Extract the (x, y) coordinate from the center of the cell holding the provided text.  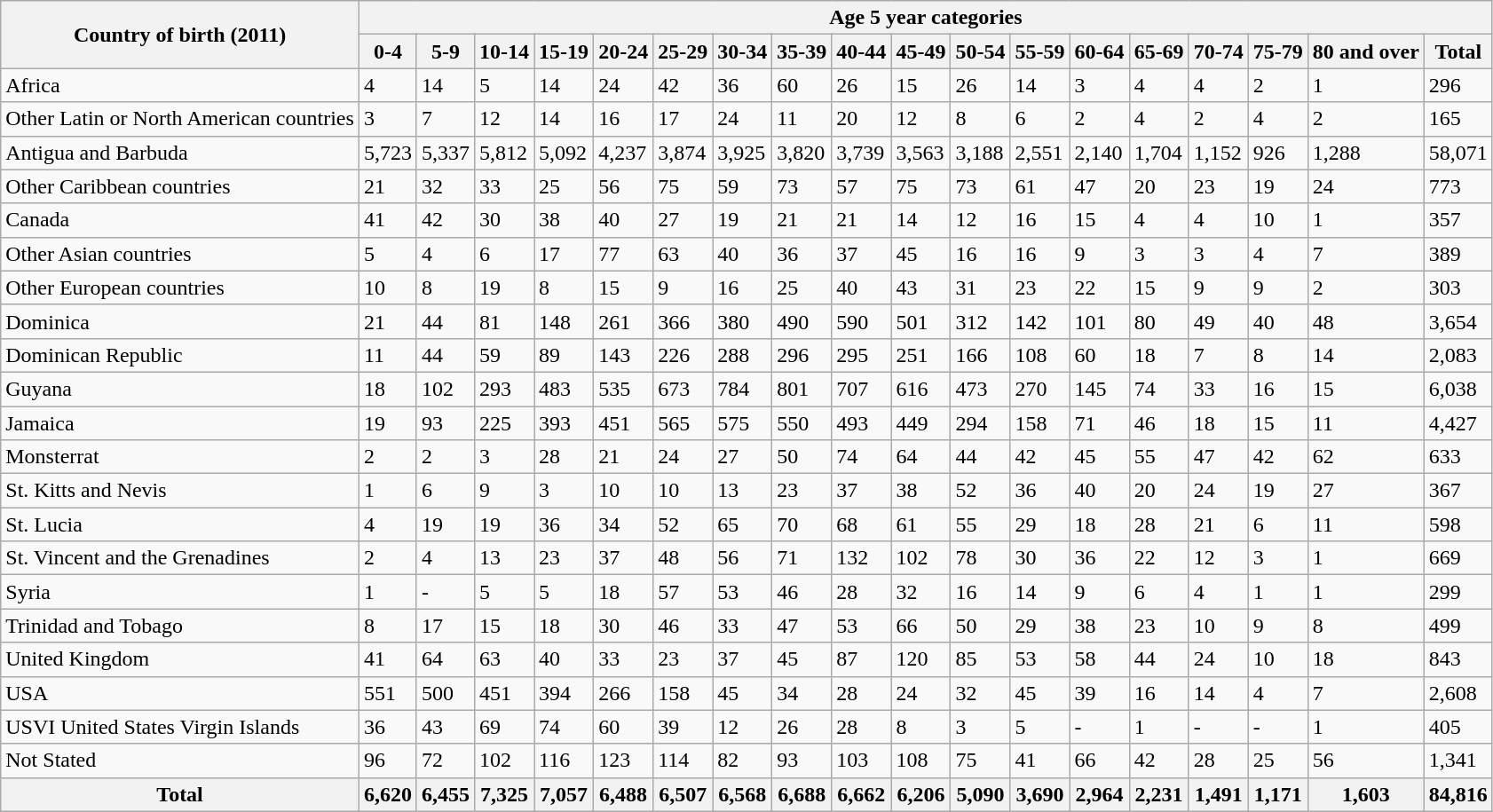
20-24 (623, 51)
123 (623, 761)
40-44 (861, 51)
389 (1457, 254)
380 (742, 321)
261 (623, 321)
501 (921, 321)
1,704 (1159, 153)
25-29 (683, 51)
Monsterrat (180, 457)
85 (980, 659)
5,812 (504, 153)
393 (565, 423)
St. Kitts and Nevis (180, 491)
294 (980, 423)
270 (1040, 389)
Guyana (180, 389)
2,551 (1040, 153)
68 (861, 524)
Syria (180, 592)
483 (565, 389)
490 (802, 321)
Other Latin or North American countries (180, 119)
357 (1457, 220)
4,427 (1457, 423)
6,662 (861, 794)
3,874 (683, 153)
1,171 (1278, 794)
293 (504, 389)
499 (1457, 626)
166 (980, 355)
30-34 (742, 51)
St. Vincent and the Grenadines (180, 558)
598 (1457, 524)
70 (802, 524)
5,337 (446, 153)
Antigua and Barbuda (180, 153)
3,820 (802, 153)
70-74 (1218, 51)
89 (565, 355)
82 (742, 761)
3,563 (921, 153)
673 (683, 389)
551 (387, 693)
1,288 (1365, 153)
50-54 (980, 51)
Other European countries (180, 288)
669 (1457, 558)
2,964 (1099, 794)
550 (802, 423)
6,507 (683, 794)
145 (1099, 389)
266 (623, 693)
65-69 (1159, 51)
7,057 (565, 794)
Africa (180, 85)
633 (1457, 457)
303 (1457, 288)
288 (742, 355)
535 (623, 389)
251 (921, 355)
565 (683, 423)
35-39 (802, 51)
USVI United States Virgin Islands (180, 727)
80 (1159, 321)
103 (861, 761)
473 (980, 389)
590 (861, 321)
87 (861, 659)
784 (742, 389)
Jamaica (180, 423)
81 (504, 321)
0-4 (387, 51)
31 (980, 288)
394 (565, 693)
3,739 (861, 153)
2,231 (1159, 794)
312 (980, 321)
2,608 (1457, 693)
5,092 (565, 153)
Country of birth (2011) (180, 35)
225 (504, 423)
6,688 (802, 794)
USA (180, 693)
405 (1457, 727)
96 (387, 761)
142 (1040, 321)
Other Asian countries (180, 254)
143 (623, 355)
75-79 (1278, 51)
4,237 (623, 153)
2,083 (1457, 355)
Canada (180, 220)
3,690 (1040, 794)
1,491 (1218, 794)
500 (446, 693)
5-9 (446, 51)
1,603 (1365, 794)
77 (623, 254)
773 (1457, 186)
165 (1457, 119)
366 (683, 321)
926 (1278, 153)
6,620 (387, 794)
Other Caribbean countries (180, 186)
3,188 (980, 153)
84,816 (1457, 794)
132 (861, 558)
449 (921, 423)
15-19 (565, 51)
1,341 (1457, 761)
10-14 (504, 51)
60-64 (1099, 51)
Age 5 year categories (925, 18)
114 (683, 761)
5,090 (980, 794)
493 (861, 423)
72 (446, 761)
Dominican Republic (180, 355)
69 (504, 727)
6,206 (921, 794)
295 (861, 355)
101 (1099, 321)
United Kingdom (180, 659)
St. Lucia (180, 524)
801 (802, 389)
45-49 (921, 51)
707 (861, 389)
6,488 (623, 794)
Dominica (180, 321)
62 (1365, 457)
575 (742, 423)
116 (565, 761)
6,038 (1457, 389)
367 (1457, 491)
80 and over (1365, 51)
Trinidad and Tobago (180, 626)
7,325 (504, 794)
3,925 (742, 153)
58,071 (1457, 153)
299 (1457, 592)
1,152 (1218, 153)
843 (1457, 659)
58 (1099, 659)
2,140 (1099, 153)
Not Stated (180, 761)
49 (1218, 321)
6,568 (742, 794)
3,654 (1457, 321)
148 (565, 321)
78 (980, 558)
616 (921, 389)
65 (742, 524)
55-59 (1040, 51)
6,455 (446, 794)
120 (921, 659)
5,723 (387, 153)
226 (683, 355)
